Scan for the cell matching the given text and deliver its [x, y] coordinate at center. 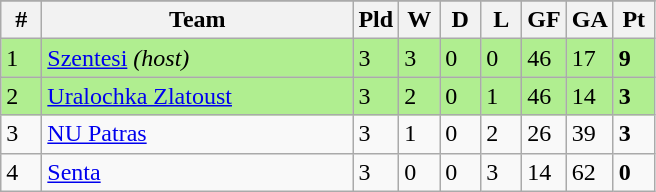
D [460, 20]
Senta [198, 172]
GA [590, 20]
26 [544, 134]
39 [590, 134]
W [420, 20]
NU Patras [198, 134]
Uralochka Zlatoust [198, 96]
Pt [634, 20]
62 [590, 172]
L [502, 20]
9 [634, 58]
4 [22, 172]
GF [544, 20]
# [22, 20]
Szentesi (host) [198, 58]
Pld [376, 20]
17 [590, 58]
Team [198, 20]
